Find where the given text appears and provide that cell's center as (x, y) coordinate. 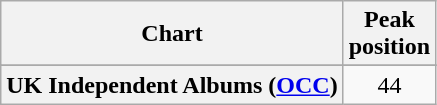
Chart (172, 34)
44 (389, 85)
Peakposition (389, 34)
UK Independent Albums (OCC) (172, 85)
